Locate the cell with the specified text and output its (x, y) center coordinate. 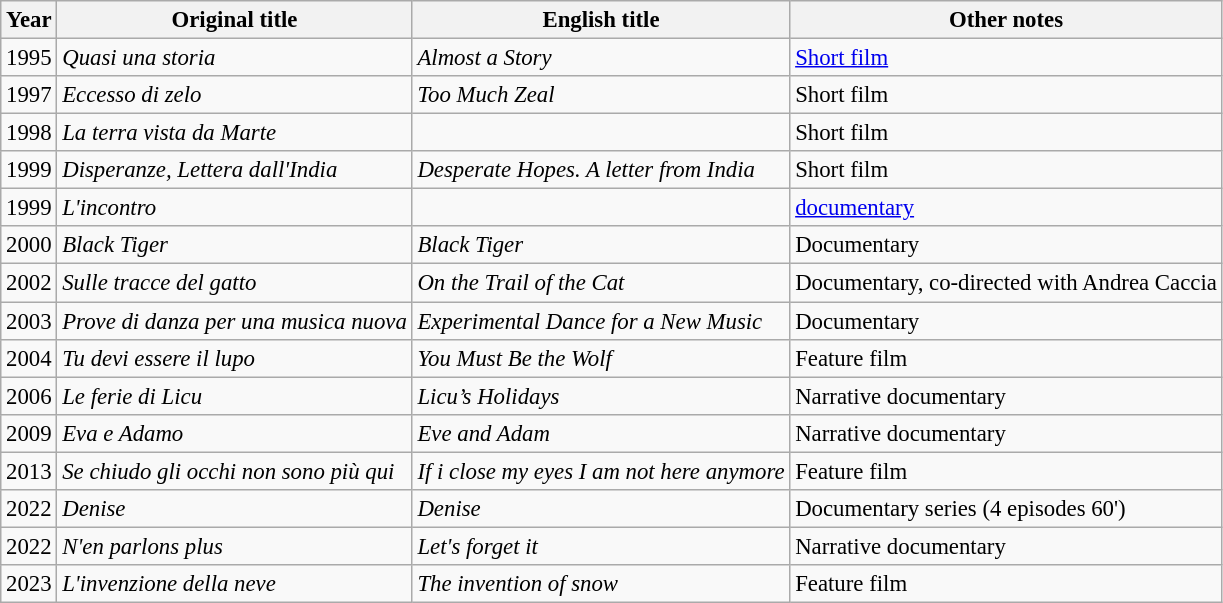
Se chiudo gli occhi non sono più qui (234, 471)
1995 (29, 58)
2002 (29, 283)
L'incontro (234, 208)
L'invenzione della neve (234, 584)
Eva e Adamo (234, 433)
Disperanze, Lettera dall'India (234, 170)
2003 (29, 321)
Documentary series (4 episodes 60') (1006, 509)
1998 (29, 133)
Sulle tracce del gatto (234, 283)
Eccesso di zelo (234, 95)
N'en parlons plus (234, 546)
documentary (1006, 208)
Documentary, co-directed with Andrea Caccia (1006, 283)
2009 (29, 433)
The invention of snow (601, 584)
Prove di danza per una musica nuova (234, 321)
Year (29, 20)
Let's forget it (601, 546)
1997 (29, 95)
Quasi una storia (234, 58)
Too Much Zeal (601, 95)
Experimental Dance for a New Music (601, 321)
2023 (29, 584)
Other notes (1006, 20)
On the Trail of the Cat (601, 283)
Desperate Hopes. A letter from India (601, 170)
English title (601, 20)
2013 (29, 471)
Original title (234, 20)
Eve and Adam (601, 433)
Licu’s Holidays (601, 396)
La terra vista da Marte (234, 133)
Tu devi essere il lupo (234, 358)
2000 (29, 245)
2004 (29, 358)
You Must Be the Wolf (601, 358)
If i close my eyes I am not here anymore (601, 471)
Le ferie di Licu (234, 396)
2006 (29, 396)
Almost a Story (601, 58)
